Find where the given text appears and provide that cell's center as (X, Y) coordinate. 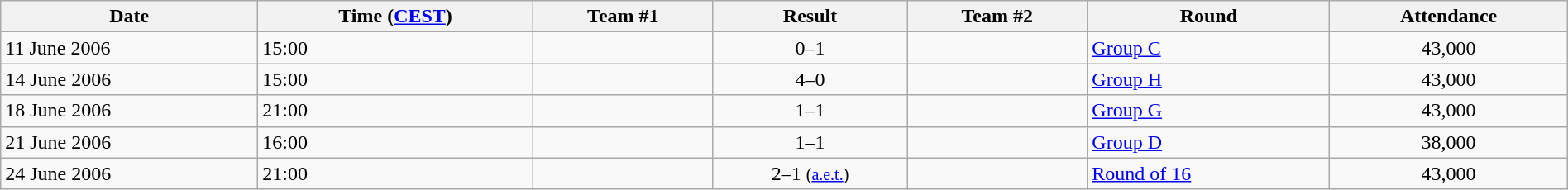
24 June 2006 (129, 173)
21 June 2006 (129, 142)
Team #2 (997, 17)
Group H (1209, 79)
4–0 (810, 79)
16:00 (395, 142)
Group G (1209, 111)
18 June 2006 (129, 111)
11 June 2006 (129, 48)
0–1 (810, 48)
Result (810, 17)
Date (129, 17)
Round (1209, 17)
14 June 2006 (129, 79)
Round of 16 (1209, 173)
2–1 (a.e.t.) (810, 173)
Group D (1209, 142)
Team #1 (623, 17)
Time (CEST) (395, 17)
38,000 (1449, 142)
Group C (1209, 48)
Attendance (1449, 17)
